Output the (X, Y) coordinate of the center of the cell containing the given text.  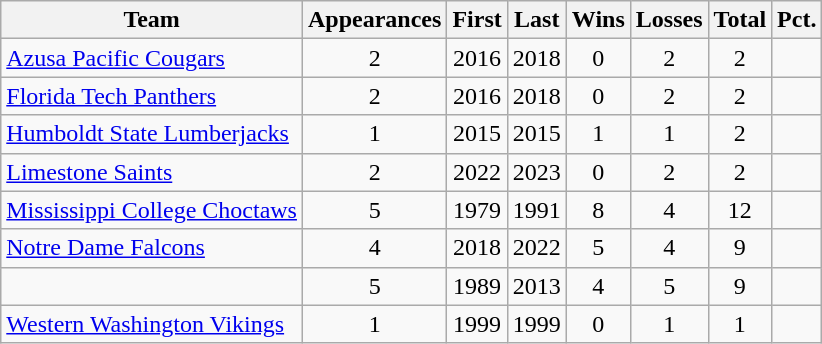
Team (152, 20)
8 (598, 210)
Total (740, 20)
Notre Dame Falcons (152, 248)
First (477, 20)
Appearances (374, 20)
1989 (477, 286)
Losses (669, 20)
Wins (598, 20)
Humboldt State Lumberjacks (152, 134)
Last (536, 20)
Pct. (797, 20)
1991 (536, 210)
12 (740, 210)
1979 (477, 210)
Western Washington Vikings (152, 324)
2023 (536, 172)
Mississippi College Choctaws (152, 210)
2013 (536, 286)
Florida Tech Panthers (152, 96)
Limestone Saints (152, 172)
Azusa Pacific Cougars (152, 58)
